Scan for the cell matching the given text and deliver its (X, Y) coordinate at center. 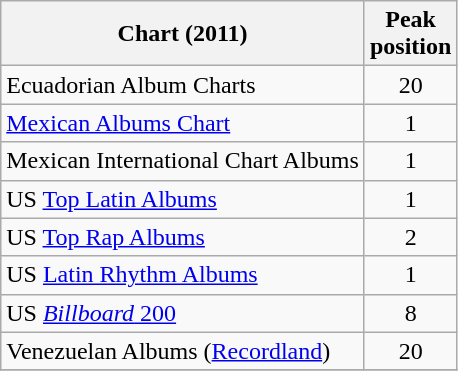
Mexican Albums Chart (183, 123)
Venezuelan Albums (Recordland) (183, 351)
US Top Rap Albums (183, 237)
Peakposition (410, 34)
Chart (2011) (183, 34)
US Latin Rhythm Albums (183, 275)
Mexican International Chart Albums (183, 161)
Ecuadorian Album Charts (183, 85)
8 (410, 313)
US Billboard 200 (183, 313)
US Top Latin Albums (183, 199)
2 (410, 237)
